Identify which cell holds the provided text, then report its [x, y] central coordinate. 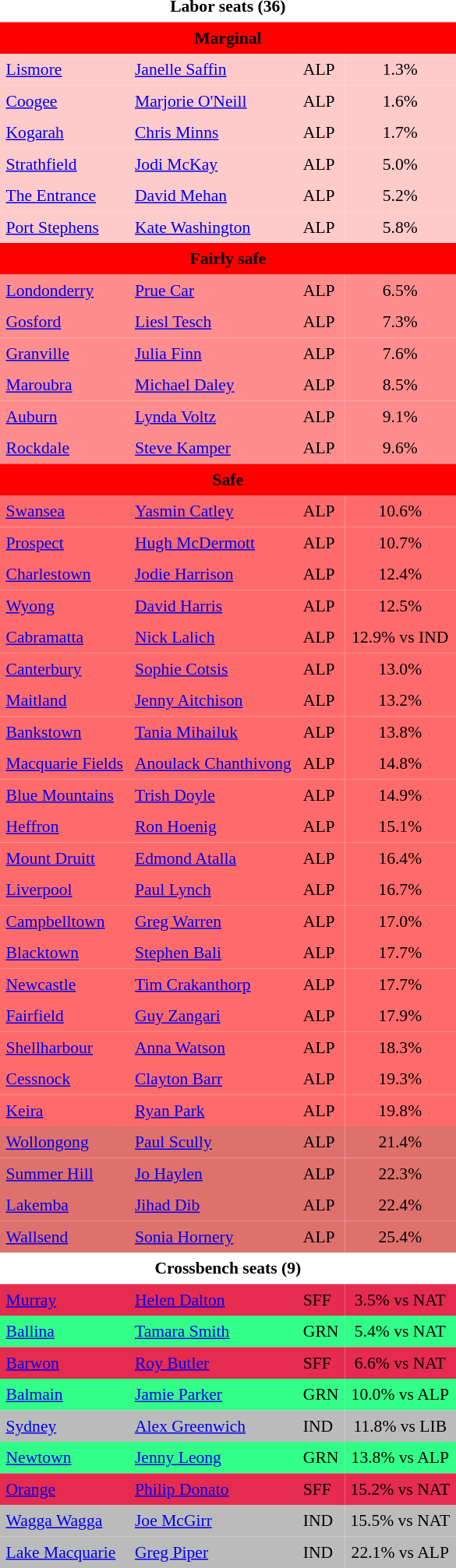
8.5% [401, 385]
18.3% [401, 1047]
12.4% [401, 574]
9.1% [401, 416]
14.8% [401, 763]
15.2% vs NAT [401, 1489]
Edmond Atalla [213, 858]
Greg Piper [213, 1552]
Wallsend [64, 1236]
Ryan Park [213, 1110]
Cabramatta [64, 637]
Marjorie O'Neill [213, 100]
Kate Washington [213, 227]
Heffron [64, 826]
Wyong [64, 605]
22.3% [401, 1173]
Guy Zangari [213, 1016]
Paul Scully [213, 1142]
Murray [64, 1299]
Liverpool [64, 890]
Kogarah [64, 132]
16.7% [401, 890]
Port Stephens [64, 227]
Tim Crakanthorp [213, 984]
Sophie Cotsis [213, 668]
Balmain [64, 1394]
15.5% vs NAT [401, 1520]
7.6% [401, 353]
Orange [64, 1489]
Liesl Tesch [213, 322]
10.0% vs ALP [401, 1394]
Granville [64, 353]
3.5% vs NAT [401, 1299]
Marginal [228, 37]
12.9% vs IND [401, 637]
Tania Mihailuk [213, 731]
15.1% [401, 826]
Coogee [64, 100]
Jamie Parker [213, 1394]
Sonia Hornery [213, 1236]
22.4% [401, 1205]
Gosford [64, 322]
Summer Hill [64, 1173]
Roy Butler [213, 1362]
Stephen Bali [213, 953]
Campbelltown [64, 921]
13.8% [401, 731]
Barwon [64, 1362]
Ron Hoenig [213, 826]
Jenny Aitchison [213, 700]
Jodie Harrison [213, 574]
Strathfield [64, 164]
Canterbury [64, 668]
Steve Kamper [213, 448]
16.4% [401, 858]
22.1% vs ALP [401, 1552]
7.3% [401, 322]
Michael Daley [213, 385]
Newtown [64, 1457]
5.0% [401, 164]
Prospect [64, 542]
Fairly safe [228, 259]
Alex Greenwich [213, 1425]
6.6% vs NAT [401, 1362]
Jenny Leong [213, 1457]
Blacktown [64, 953]
19.3% [401, 1079]
17.9% [401, 1016]
Yasmin Catley [213, 511]
Blue Mountains [64, 795]
Paul Lynch [213, 890]
Wollongong [64, 1142]
Sydney [64, 1425]
Maitland [64, 700]
Hugh McDermott [213, 542]
Lakemba [64, 1205]
10.7% [401, 542]
Joe McGirr [213, 1520]
Ballina [64, 1331]
Lynda Voltz [213, 416]
9.6% [401, 448]
11.8% vs LIB [401, 1425]
Safe [228, 479]
1.6% [401, 100]
Anoulack Chanthivong [213, 763]
5.2% [401, 196]
Charlestown [64, 574]
Prue Car [213, 290]
6.5% [401, 290]
Fairfield [64, 1016]
Keira [64, 1110]
Janelle Saffin [213, 69]
Rockdale [64, 448]
21.4% [401, 1142]
5.4% vs NAT [401, 1331]
Nick Lalich [213, 637]
25.4% [401, 1236]
Tamara Smith [213, 1331]
19.8% [401, 1110]
Mount Druitt [64, 858]
12.5% [401, 605]
Greg Warren [213, 921]
Shellharbour [64, 1047]
Jo Haylen [213, 1173]
Jodi McKay [213, 164]
1.3% [401, 69]
Newcastle [64, 984]
Cessnock [64, 1079]
Chris Minns [213, 132]
13.8% vs ALP [401, 1457]
Helen Dalton [213, 1299]
13.0% [401, 668]
David Harris [213, 605]
Bankstown [64, 731]
Auburn [64, 416]
Macquarie Fields [64, 763]
10.6% [401, 511]
The Entrance [64, 196]
Clayton Barr [213, 1079]
Lismore [64, 69]
Swansea [64, 511]
1.7% [401, 132]
5.8% [401, 227]
Trish Doyle [213, 795]
Wagga Wagga [64, 1520]
Londonderry [64, 290]
14.9% [401, 795]
Anna Watson [213, 1047]
Jihad Dib [213, 1205]
13.2% [401, 700]
Maroubra [64, 385]
17.0% [401, 921]
Crossbench seats (9) [228, 1268]
Philip Donato [213, 1489]
David Mehan [213, 196]
Julia Finn [213, 353]
Lake Macquarie [64, 1552]
